From the cell containing the given text, extract its center point as [x, y] coordinate. 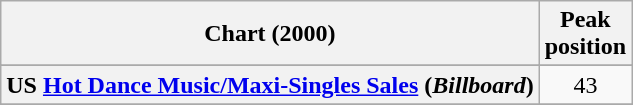
US Hot Dance Music/Maxi-Singles Sales (Billboard) [270, 85]
43 [585, 85]
Chart (2000) [270, 34]
Peakposition [585, 34]
